Search for the cell housing the specified text and yield its (x, y) center coordinate. 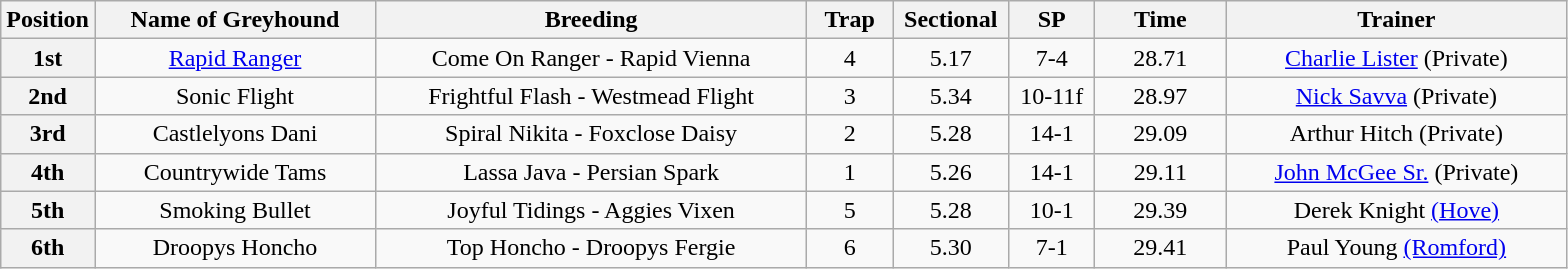
5th (48, 210)
5.26 (951, 172)
29.09 (1160, 134)
7-4 (1052, 58)
Derek Knight (Hove) (1396, 210)
2nd (48, 96)
3rd (48, 134)
29.41 (1160, 248)
Rapid Ranger (234, 58)
4 (850, 58)
Droopys Honcho (234, 248)
28.97 (1160, 96)
6th (48, 248)
Lassa Java - Persian Spark (592, 172)
Nick Savva (Private) (1396, 96)
Charlie Lister (Private) (1396, 58)
Breeding (592, 20)
10-11f (1052, 96)
Sonic Flight (234, 96)
Arthur Hitch (Private) (1396, 134)
1 (850, 172)
Trap (850, 20)
10-1 (1052, 210)
4th (48, 172)
5.17 (951, 58)
3 (850, 96)
Come On Ranger - Rapid Vienna (592, 58)
Top Honcho - Droopys Fergie (592, 248)
Countrywide Tams (234, 172)
Name of Greyhound (234, 20)
1st (48, 58)
7-1 (1052, 248)
Trainer (1396, 20)
5.30 (951, 248)
Joyful Tidings - Aggies Vixen (592, 210)
29.39 (1160, 210)
5.34 (951, 96)
28.71 (1160, 58)
2 (850, 134)
Time (1160, 20)
John McGee Sr. (Private) (1396, 172)
Frightful Flash - Westmead Flight (592, 96)
Sectional (951, 20)
6 (850, 248)
Position (48, 20)
Paul Young (Romford) (1396, 248)
Smoking Bullet (234, 210)
5 (850, 210)
29.11 (1160, 172)
SP (1052, 20)
Castlelyons Dani (234, 134)
Spiral Nikita - Foxclose Daisy (592, 134)
